Provide the (x, y) coordinate of the cell's center where the given text is located.  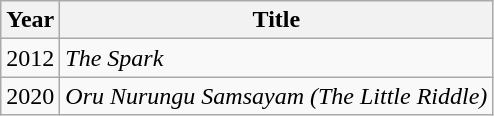
2012 (30, 58)
2020 (30, 96)
Title (276, 20)
Year (30, 20)
The Spark (276, 58)
Oru Nurungu Samsayam (The Little Riddle) (276, 96)
